Return (x, y) of the center of cell containing provided text 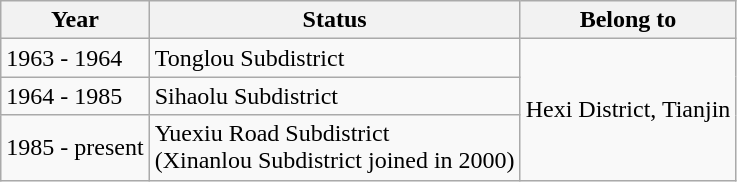
Yuexiu Road Subdistrict(Xinanlou Subdistrict joined in 2000) (334, 148)
1985 - present (75, 148)
Tonglou Subdistrict (334, 58)
Hexi District, Tianjin (628, 110)
1963 - 1964 (75, 58)
Sihaolu Subdistrict (334, 96)
Year (75, 20)
Status (334, 20)
Belong to (628, 20)
1964 - 1985 (75, 96)
